Identify which cell holds the provided text, then report its [X, Y] central coordinate. 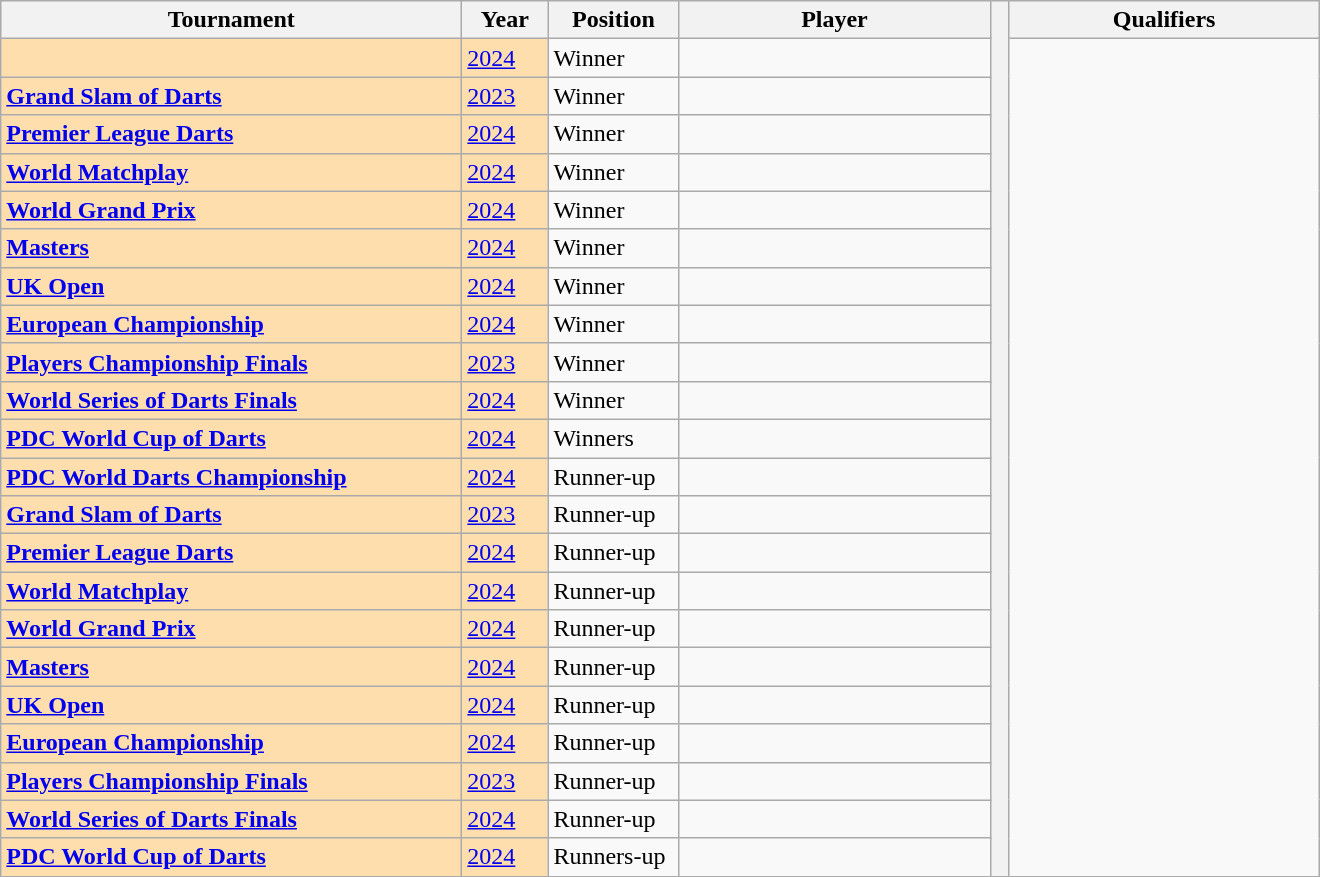
PDC World Darts Championship [232, 477]
Winners [614, 438]
Tournament [232, 20]
Position [614, 20]
Year [505, 20]
Runners-up [614, 857]
Qualifiers [1164, 20]
Player [834, 20]
